Output the (x, y) coordinate of the center of the cell containing the given text.  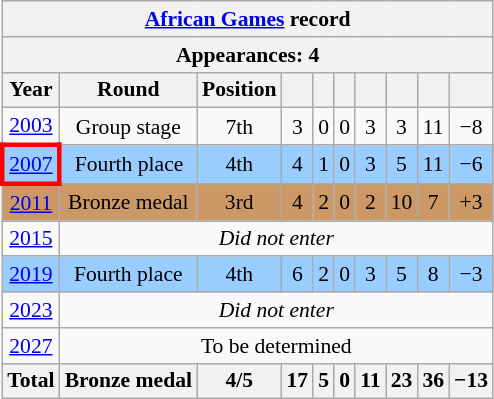
Total (30, 381)
−8 (471, 126)
Round (128, 90)
−3 (471, 275)
4/5 (239, 381)
36 (433, 381)
17 (298, 381)
2019 (30, 275)
To be determined (276, 346)
+3 (471, 202)
Group stage (128, 126)
2015 (30, 239)
African Games record (248, 19)
1 (324, 164)
23 (402, 381)
10 (402, 202)
2027 (30, 346)
2007 (30, 164)
2003 (30, 126)
Appearances: 4 (248, 55)
2023 (30, 310)
Position (239, 90)
2011 (30, 202)
−6 (471, 164)
3rd (239, 202)
6 (298, 275)
7 (433, 202)
8 (433, 275)
Year (30, 90)
7th (239, 126)
−13 (471, 381)
